For the text-containing cell, return its midpoint in [X, Y] coordinate format. 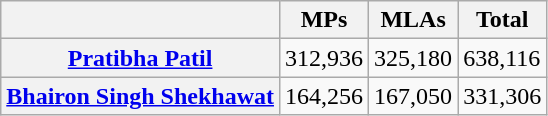
638,116 [502, 58]
164,256 [324, 96]
MPs [324, 20]
Bhairon Singh Shekhawat [140, 96]
331,306 [502, 96]
MLAs [414, 20]
325,180 [414, 58]
Pratibha Patil [140, 58]
Total [502, 20]
167,050 [414, 96]
312,936 [324, 58]
